Extract the [X, Y] coordinate from the center of the cell holding the provided text.  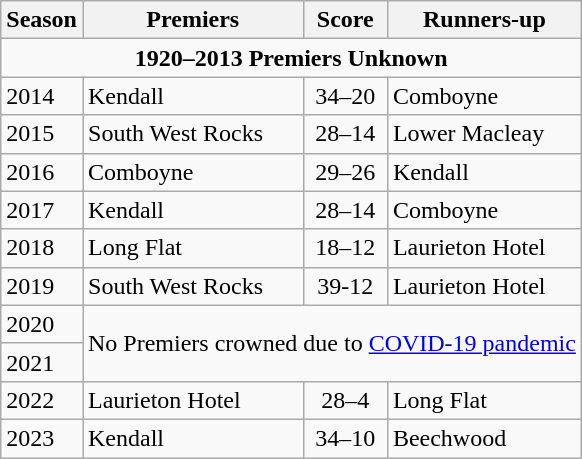
1920–2013 Premiers Unknown [292, 58]
Score [345, 20]
2022 [42, 400]
2016 [42, 172]
2014 [42, 96]
28–4 [345, 400]
2017 [42, 210]
39-12 [345, 286]
34–10 [345, 438]
No Premiers crowned due to COVID-19 pandemic [332, 343]
18–12 [345, 248]
34–20 [345, 96]
29–26 [345, 172]
Beechwood [484, 438]
2015 [42, 134]
Lower Macleay [484, 134]
2021 [42, 362]
2020 [42, 324]
Runners-up [484, 20]
2018 [42, 248]
Season [42, 20]
2019 [42, 286]
Premiers [192, 20]
2023 [42, 438]
